Extract the [x, y] coordinate from the center of the cell holding the provided text.  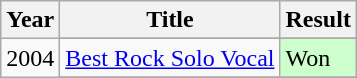
Year [30, 20]
Title [170, 20]
Best Rock Solo Vocal [170, 58]
Result [318, 20]
2004 [30, 58]
Won [318, 58]
